Identify which cell holds the provided text, then report its [X, Y] central coordinate. 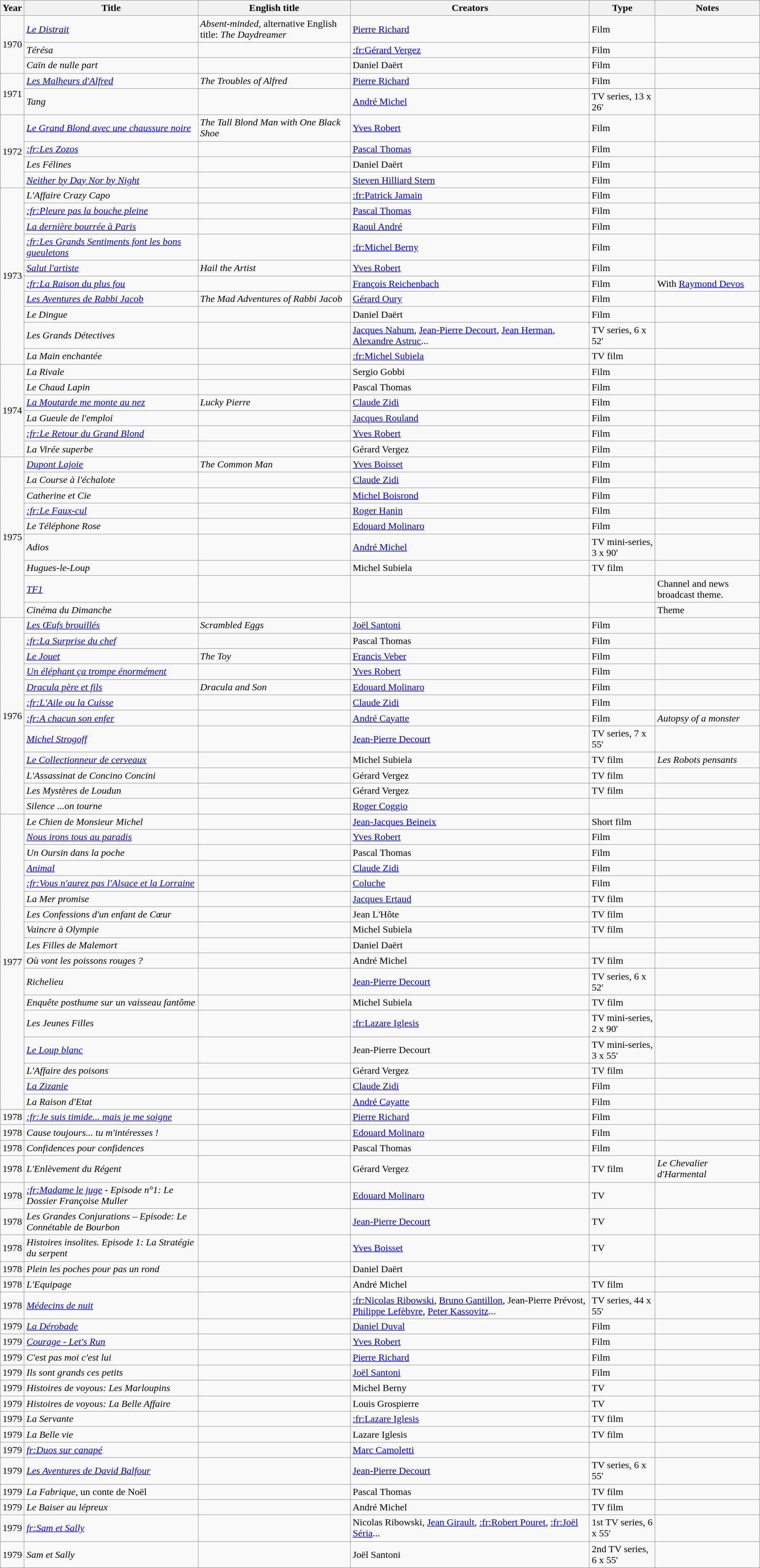
Le Téléphone Rose [111, 526]
La Moutarde me monte au nez [111, 403]
Creators [470, 8]
TV mini-series, 3 x 90' [622, 547]
:fr:Je suis timide... mais je me soigne [111, 1117]
Title [111, 8]
fr:Sam et Sally [111, 1528]
TV series, 6 x 55' [622, 1471]
:fr:Madame le juge - Episode n°1: Le Dossier Françoise Muller [111, 1195]
La Fabrique, un conte de Noël [111, 1492]
TV mini-series, 3 x 55' [622, 1049]
Michel Boisrond [470, 495]
La Main enchantée [111, 356]
Neither by Day Nor by Night [111, 180]
:fr:Le Faux-cul [111, 511]
Un éléphant ça trompe énormément [111, 672]
Ils sont grands ces petits [111, 1373]
Gérard Oury [470, 299]
Les Filles de Malemort [111, 945]
Enquête posthume sur un vaisseau fantôme [111, 1002]
Jacques Ertaud [470, 899]
The Common Man [274, 464]
Le Chevalier d'Harmental [707, 1169]
Caïn de nulle part [111, 65]
1974 [12, 410]
Lucky Pierre [274, 403]
Steven Hilliard Stern [470, 180]
Louis Grospierre [470, 1404]
Sam et Sally [111, 1554]
L'Enlèvement du Régent [111, 1169]
1971 [12, 94]
1973 [12, 276]
Térésa [111, 50]
Cinéma du Dimanche [111, 610]
Salut l'artiste [111, 268]
The Mad Adventures of Rabbi Jacob [274, 299]
Roger Coggio [470, 806]
Scrambled Eggs [274, 625]
Adios [111, 547]
La Rivale [111, 372]
Les Aventures de Rabbi Jacob [111, 299]
:fr:Les Zozos [111, 149]
Un Oursin dans la poche [111, 853]
L'Equipage [111, 1284]
Histoires insolites. Episode 1: La Stratégie du serpent [111, 1248]
:fr:Michel Berny [470, 248]
Jean-Jacques Beineix [470, 822]
Marc Camoletti [470, 1450]
Courage - Let's Run [111, 1342]
Michel Berny [470, 1388]
The Troubles of Alfred [274, 81]
Les Œufs brouillés [111, 625]
Tang [111, 101]
Roger Hanin [470, 511]
The Tall Blond Man with One Black Shoe [274, 128]
François Reichenbach [470, 284]
:fr:La Raison du plus fou [111, 284]
:fr:Pleure pas la bouche pleine [111, 211]
Le Collectionneur de cerveaux [111, 760]
Theme [707, 610]
1976 [12, 716]
Year [12, 8]
La Servante [111, 1419]
1975 [12, 537]
1970 [12, 45]
Lazare Iglesis [470, 1434]
Jacques Rouland [470, 418]
Les Félines [111, 164]
La Dérobade [111, 1326]
Animal [111, 868]
La Virée superbe [111, 449]
:fr:A chacun son enfer [111, 718]
Dracula and Son [274, 687]
Hail the Artist [274, 268]
:fr:Vous n'aurez pas l'Alsace et la Lorraine [111, 883]
Francis Veber [470, 656]
Nous irons tous au paradis [111, 837]
Médecins de nuit [111, 1305]
Catherine et Cie [111, 495]
:fr:Michel Subiela [470, 356]
TV series, 7 x 55' [622, 739]
Nicolas Ribowski, Jean Girault, :fr:Robert Pouret, :fr:Joël Séria... [470, 1528]
Histoires de voyous: Les Marloupins [111, 1388]
fr:Duos sur canapé [111, 1450]
:fr:L'Aile ou la Cuisse [111, 702]
TV mini-series, 2 x 90' [622, 1023]
Le Baiser au lépreux [111, 1507]
Absent-minded, alternative English title: The Daydreamer [274, 29]
Les Mystères de Loudun [111, 791]
La Mer promise [111, 899]
1972 [12, 151]
La Course à l'échalote [111, 480]
Sergio Gobbi [470, 372]
Les Malheurs d'Alfred [111, 81]
Autopsy of a monster [707, 718]
Daniel Duval [470, 1326]
L'Affaire des poisons [111, 1071]
:fr:La Surprise du chef [111, 641]
Les Confessions d'un enfant de Cœur [111, 914]
With Raymond Devos [707, 284]
Le Dingue [111, 314]
2nd TV series, 6 x 55' [622, 1554]
Plein les poches pour pas un rond [111, 1269]
La Gueule de l'emploi [111, 418]
Le Jouet [111, 656]
Coluche [470, 883]
Le Distrait [111, 29]
Raoul André [470, 226]
Histoires de voyous: La Belle Affaire [111, 1404]
Cause toujours... tu m'intéresses ! [111, 1133]
Jacques Nahum, Jean-Pierre Decourt, Jean Herman, Alexandre Astruc... [470, 335]
La dernière bourrée à Paris [111, 226]
1977 [12, 962]
Les Jeunes Filles [111, 1023]
Vaincre à Olympie [111, 930]
Channel and news broadcast theme. [707, 589]
:fr:Les Grands Sentiments font les bons gueuletons [111, 248]
The Toy [274, 656]
Les Aventures de David Balfour [111, 1471]
Jean L'Hôte [470, 914]
Notes [707, 8]
:fr:Le Retour du Grand Blond [111, 433]
Confidences pour confidences [111, 1148]
Le Chien de Monsieur Michel [111, 822]
Dupont Lajoie [111, 464]
Les Robots pensants [707, 760]
La Raison d'Etat [111, 1102]
Où vont les poissons rouges ? [111, 961]
Le Chaud Lapin [111, 387]
1st TV series, 6 x 55' [622, 1528]
TV series, 44 x 55' [622, 1305]
Silence ...on tourne [111, 806]
La Zizanie [111, 1086]
Type [622, 8]
La Belle vie [111, 1434]
L'Assassinat de Concino Concini [111, 775]
:fr:Gérard Vergez [470, 50]
Hugues-le-Loup [111, 568]
Michel Strogoff [111, 739]
Les Grands Détectives [111, 335]
L'Affaire Crazy Capo [111, 195]
Le Grand Blond avec une chaussure noire [111, 128]
:fr:Patrick Jamain [470, 195]
Le Loup blanc [111, 1049]
C'est pas moi c'est lui [111, 1357]
Les Grandes Conjurations – Episode: Le Connétable de Bourbon [111, 1221]
:fr:Nicolas Ribowski, Bruno Gantillon, Jean-Pierre Prévost, Philippe Lefèbvre, Peter Kassovitz... [470, 1305]
English title [274, 8]
Dracula père et fils [111, 687]
Richelieu [111, 981]
Short film [622, 822]
TV series, 13 x 26' [622, 101]
TF1 [111, 589]
